Capture the cell that displays the provided text and extract its [x, y] central coordinate. 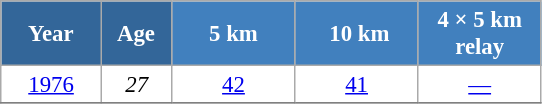
10 km [356, 34]
27 [136, 85]
4 × 5 km relay [480, 34]
Age [136, 34]
Year [52, 34]
— [480, 85]
5 km [234, 34]
42 [234, 85]
1976 [52, 85]
41 [356, 85]
